Identify which cell holds the provided text, then report its [x, y] central coordinate. 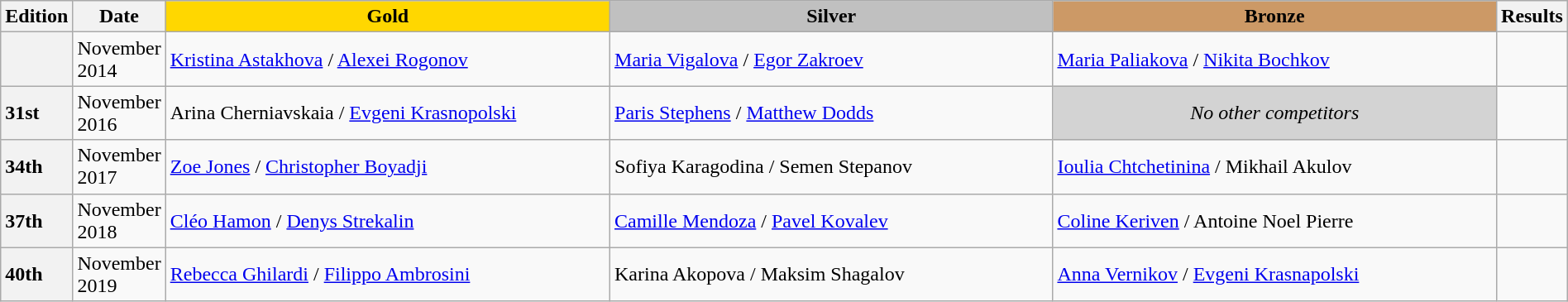
Cléo Hamon / Denys Strekalin [387, 220]
Maria Vigalova / Egor Zakroev [832, 60]
November 2018 [119, 220]
No other competitors [1275, 113]
Zoe Jones / Christopher Boyadji [387, 167]
Bronze [1275, 17]
Karina Akopova / Maksim Shagalov [832, 275]
Coline Keriven / Antoine Noel Pierre [1275, 220]
Gold [387, 17]
Results [1532, 17]
37th [36, 220]
Ioulia Chtchetinina / Mikhail Akulov [1275, 167]
Maria Paliakova / Nikita Bochkov [1275, 60]
Arina Cherniavskaia / Evgeni Krasnopolski [387, 113]
Sofiya Karagodina / Semen Stepanov [832, 167]
31st [36, 113]
Kristina Astakhova / Alexei Rogonov [387, 60]
Rebecca Ghilardi / Filippo Ambrosini [387, 275]
Anna Vernikov / Evgeni Krasnapolski [1275, 275]
Date [119, 17]
34th [36, 167]
November 2016 [119, 113]
Paris Stephens / Matthew Dodds [832, 113]
Silver [832, 17]
November 2014 [119, 60]
40th [36, 275]
Edition [36, 17]
November 2019 [119, 275]
November 2017 [119, 167]
Camille Mendoza / Pavel Kovalev [832, 220]
